Search for the cell housing the specified text and yield its (x, y) center coordinate. 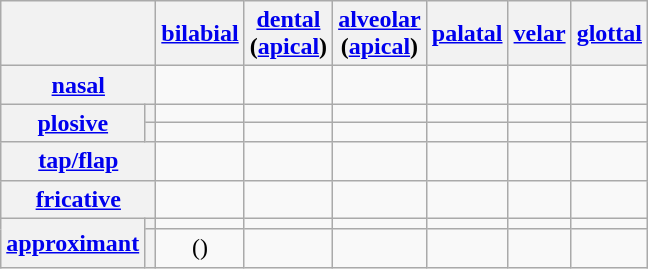
alveolar(apical) (380, 34)
nasal (78, 85)
glottal (609, 34)
fricative (78, 199)
palatal (467, 34)
() (200, 248)
velar (540, 34)
dental(apical) (288, 34)
approximant (73, 242)
plosive (73, 123)
bilabial (200, 34)
tap/flap (78, 161)
